Return the (x, y) coordinate for the center point of the cell that contains the specified text.  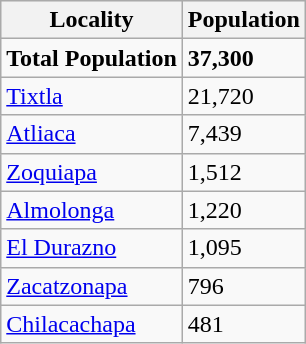
37,300 (244, 58)
Almolonga (92, 210)
El Durazno (92, 248)
Zoquiapa (92, 172)
Atliaca (92, 134)
1,220 (244, 210)
Chilacachapa (92, 324)
21,720 (244, 96)
Total Population (92, 58)
Locality (92, 20)
Tixtla (92, 96)
1,095 (244, 248)
7,439 (244, 134)
Zacatzonapa (92, 286)
Population (244, 20)
481 (244, 324)
796 (244, 286)
1,512 (244, 172)
